Identify which cell holds the provided text, then report its [x, y] central coordinate. 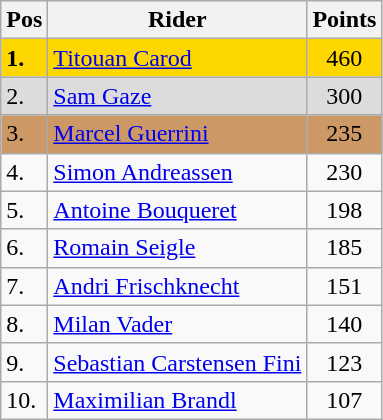
140 [344, 324]
107 [344, 400]
235 [344, 134]
Andri Frischknecht [178, 286]
Sebastian Carstensen Fini [178, 362]
5. [24, 210]
Antoine Bouqueret [178, 210]
4. [24, 172]
Maximilian Brandl [178, 400]
1. [24, 58]
185 [344, 248]
460 [344, 58]
Sam Gaze [178, 96]
Milan Vader [178, 324]
300 [344, 96]
Pos [24, 20]
Rider [178, 20]
10. [24, 400]
230 [344, 172]
198 [344, 210]
Marcel Guerrini [178, 134]
123 [344, 362]
151 [344, 286]
8. [24, 324]
3. [24, 134]
Romain Seigle [178, 248]
6. [24, 248]
9. [24, 362]
7. [24, 286]
2. [24, 96]
Simon Andreassen [178, 172]
Points [344, 20]
Titouan Carod [178, 58]
